Pinpoint the cell where the given text exists, returning its [x, y] midpoint coordinate. 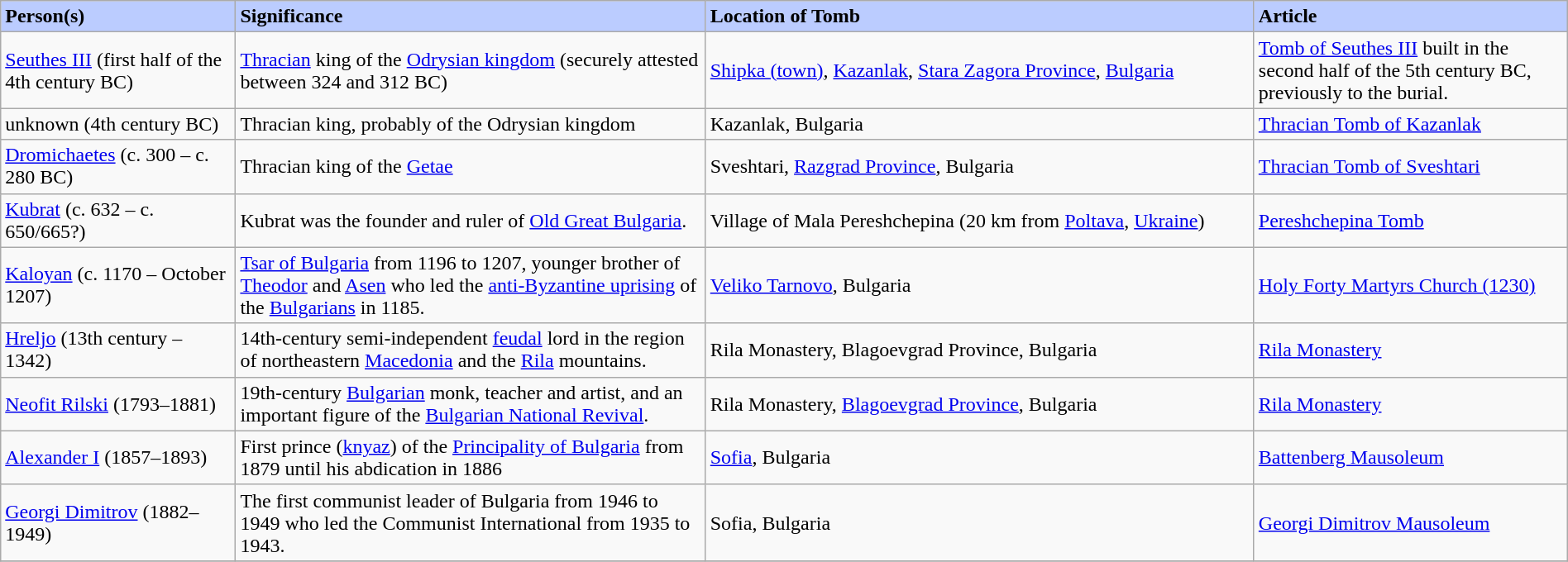
Kubrat was the founder and ruler of Old Great Bulgaria. [471, 220]
Article [1411, 17]
Shipka (town), Kazanlak, Stara Zagora Province, Bulgaria [979, 70]
Dromichaetes (c. 300 – c. 280 BC) [118, 167]
Pereshchepina Tomb [1411, 220]
Sveshtari, Razgrad Province, Bulgaria [979, 167]
The first communist leader of Bulgaria from 1946 to 1949 who led the Communist International from 1935 to 1943. [471, 522]
Georgi Dimitrov Mausoleum [1411, 522]
Seuthes III (first half of the 4th century BC) [118, 70]
Thracian king of the Getae [471, 167]
Holy Forty Martyrs Church (1230) [1411, 285]
Kaloyan (c. 1170 – October 1207) [118, 285]
First prince (knyaz) of the Principality of Bulgaria from 1879 until his abdication in 1886 [471, 458]
Georgi Dimitrov (1882–1949) [118, 522]
Kazanlak, Bulgaria [979, 124]
Thracian Tomb of Kazanlak [1411, 124]
Kubrat (c. 632 – c. 650/665?) [118, 220]
Tomb of Seuthes III built in the second half of the 5th century BC, previously to the burial. [1411, 70]
Person(s) [118, 17]
Hreljo (13th century – 1342) [118, 350]
Neofit Rilski (1793–1881) [118, 403]
Battenberg Mausoleum [1411, 458]
14th-century semi-independent feudal lord in the region of northeastern Macedonia and the Rila mountains. [471, 350]
Location of Tomb [979, 17]
Village of Mala Pereshchepina (20 km from Poltava, Ukraine) [979, 220]
unknown (4th century BC) [118, 124]
Significance [471, 17]
Thracian king of the Odrysian kingdom (securely attested between 324 and 312 BC) [471, 70]
19th-century Bulgarian monk, teacher and artist, and an important figure of the Bulgarian National Revival. [471, 403]
Thracian Tomb of Sveshtari [1411, 167]
Tsar of Bulgaria from 1196 to 1207, younger brother of Theodor and Asen who led the anti-Byzantine uprising of the Bulgarians in 1185. [471, 285]
Alexander I (1857–1893) [118, 458]
Veliko Tarnovo, Bulgaria [979, 285]
Thracian king, probably of the Odrysian kingdom [471, 124]
